Determine the (x, y) coordinate at the center of the cell enclosing the given text.  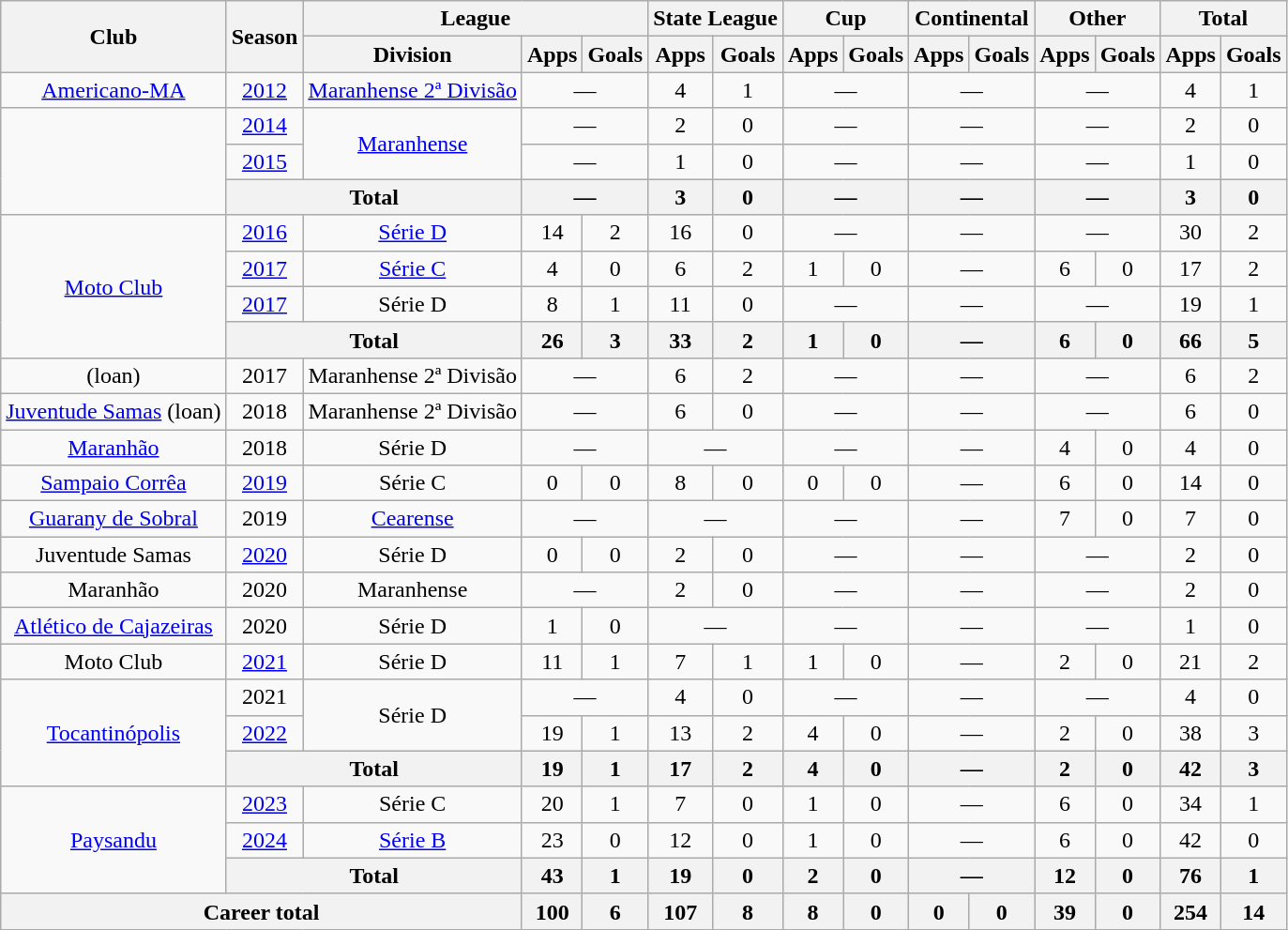
43 (552, 876)
23 (552, 840)
254 (1190, 911)
Juventude Samas (114, 555)
Other (1098, 19)
State League (716, 19)
21 (1190, 662)
Guarany de Sobral (114, 519)
34 (1190, 804)
(loan) (114, 375)
Cup (845, 19)
Série B (413, 840)
2014 (265, 126)
38 (1190, 733)
100 (552, 911)
Club (114, 37)
33 (681, 340)
30 (1190, 233)
Sampaio Corrêa (114, 483)
5 (1253, 340)
2024 (265, 840)
66 (1190, 340)
Cearense (413, 519)
39 (1065, 911)
Continental (972, 19)
Americano-MA (114, 90)
Paysandu (114, 840)
Division (413, 54)
2012 (265, 90)
13 (681, 733)
Tocantinópolis (114, 733)
Juventude Samas (loan) (114, 411)
2016 (265, 233)
Atlético de Cajazeiras (114, 626)
2015 (265, 161)
16 (681, 233)
107 (681, 911)
2022 (265, 733)
26 (552, 340)
Career total (262, 911)
2023 (265, 804)
League (476, 19)
20 (552, 804)
76 (1190, 876)
Season (265, 37)
